Return the [x, y] coordinate for the center point of the cell that contains the specified text.  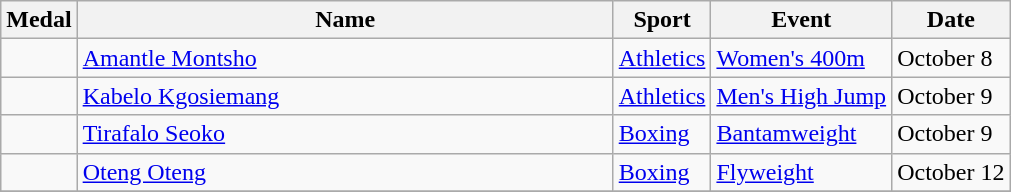
Flyweight [802, 172]
Tirafalo Seoko [345, 134]
Name [345, 20]
Bantamweight [802, 134]
Medal [39, 20]
Kabelo Kgosiemang [345, 96]
Amantle Montsho [345, 58]
Women's 400m [802, 58]
Event [802, 20]
Date [951, 20]
October 12 [951, 172]
October 8 [951, 58]
Sport [662, 20]
Men's High Jump [802, 96]
Oteng Oteng [345, 172]
